Pinpoint the cell where the given text exists, returning its (x, y) midpoint coordinate. 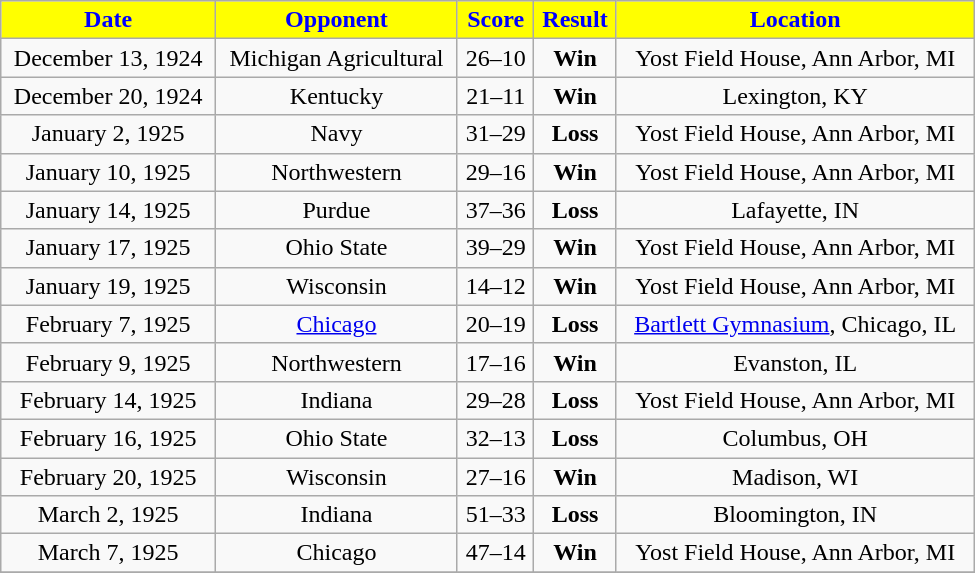
February 14, 1925 (108, 400)
January 19, 1925 (108, 286)
17–16 (495, 362)
March 7, 1925 (108, 553)
Navy (336, 134)
Madison, WI (795, 477)
January 10, 1925 (108, 172)
51–33 (495, 515)
January 17, 1925 (108, 248)
Purdue (336, 210)
Opponent (336, 20)
29–16 (495, 172)
37–36 (495, 210)
31–29 (495, 134)
February 9, 1925 (108, 362)
January 14, 1925 (108, 210)
21–11 (495, 96)
February 7, 1925 (108, 324)
47–14 (495, 553)
January 2, 1925 (108, 134)
Columbus, OH (795, 438)
Michigan Agricultural (336, 58)
February 16, 1925 (108, 438)
Lafayette, IN (795, 210)
Score (495, 20)
20–19 (495, 324)
December 13, 1924 (108, 58)
Result (575, 20)
February 20, 1925 (108, 477)
Evanston, IL (795, 362)
Bloomington, IN (795, 515)
26–10 (495, 58)
32–13 (495, 438)
December 20, 1924 (108, 96)
14–12 (495, 286)
Bartlett Gymnasium, Chicago, IL (795, 324)
Lexington, KY (795, 96)
Date (108, 20)
29–28 (495, 400)
Location (795, 20)
March 2, 1925 (108, 515)
Kentucky (336, 96)
39–29 (495, 248)
27–16 (495, 477)
